Locate the cell with the specified text and output its [x, y] center coordinate. 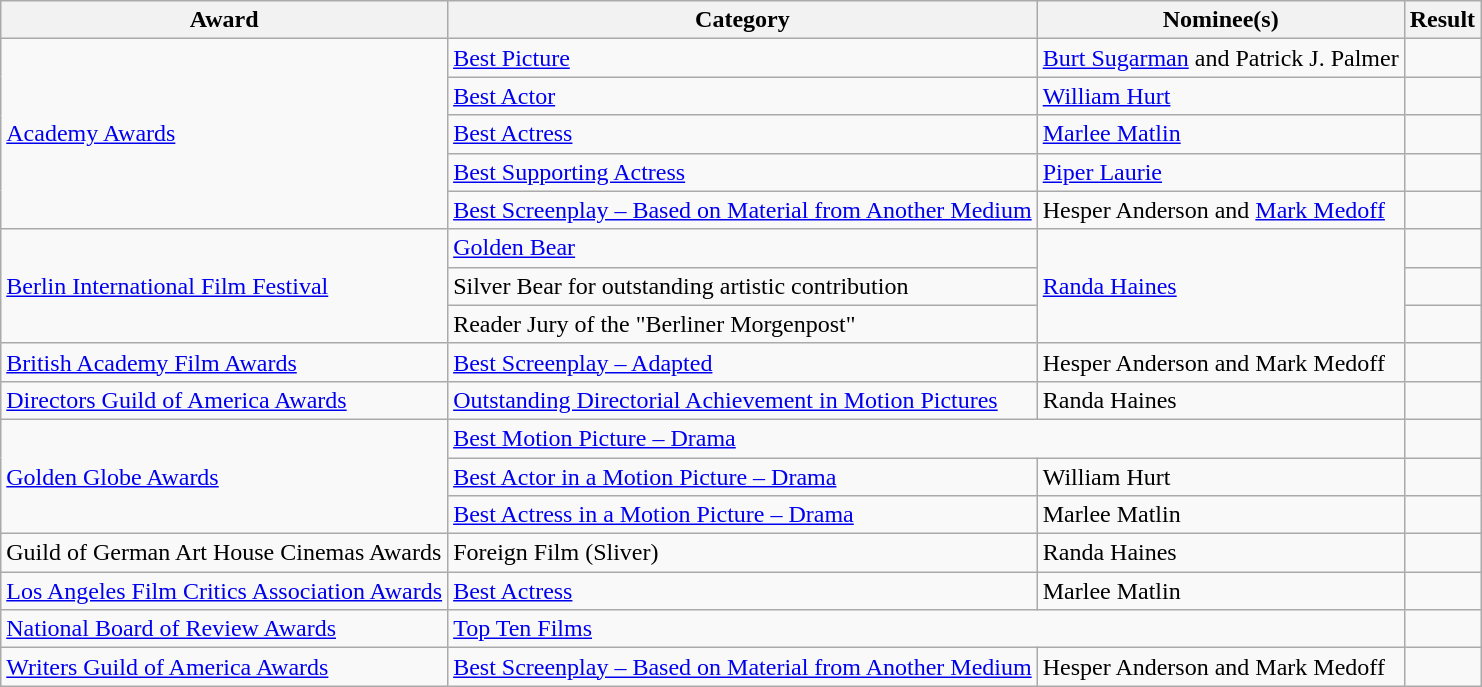
Directors Guild of America Awards [224, 400]
British Academy Film Awards [224, 362]
Burt Sugarman and Patrick J. Palmer [1220, 58]
Nominee(s) [1220, 20]
Best Actor in a Motion Picture – Drama [743, 477]
Golden Globe Awards [224, 476]
Golden Bear [743, 248]
Outstanding Directorial Achievement in Motion Pictures [743, 400]
National Board of Review Awards [224, 629]
Academy Awards [224, 134]
Best Motion Picture – Drama [926, 438]
Writers Guild of America Awards [224, 667]
Piper Laurie [1220, 172]
Silver Bear for outstanding artistic contribution [743, 286]
Category [743, 20]
Best Picture [743, 58]
Best Actor [743, 96]
Foreign Film (Sliver) [743, 553]
Los Angeles Film Critics Association Awards [224, 591]
Top Ten Films [926, 629]
Result [1442, 20]
Best Supporting Actress [743, 172]
Best Screenplay – Adapted [743, 362]
Award [224, 20]
Best Actress in a Motion Picture – Drama [743, 515]
Guild of German Art House Cinemas Awards [224, 553]
Reader Jury of the "Berliner Morgenpost" [743, 324]
Berlin International Film Festival [224, 286]
